Detect which cell encompasses the target text, then output its (x, y) center coordinate. 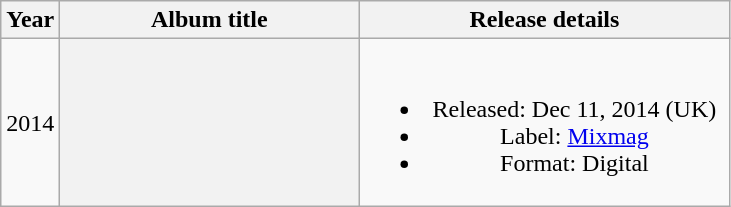
Year (30, 20)
Album title (210, 20)
2014 (30, 122)
Released: Dec 11, 2014 (UK)Label: MixmagFormat: Digital (544, 122)
Release details (544, 20)
